Identify which cell holds the provided text, then report its [x, y] central coordinate. 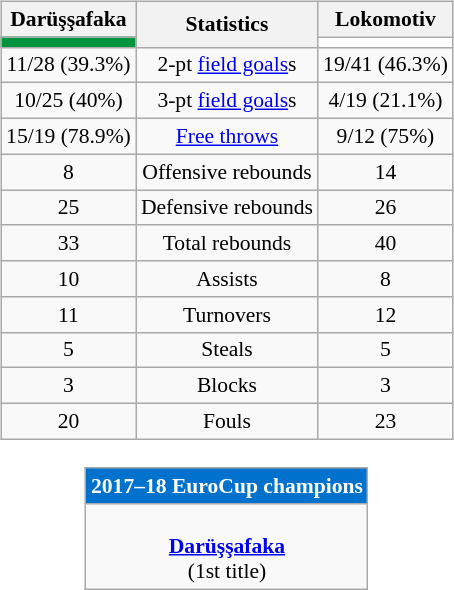
19/41 (46.3%) [386, 65]
40 [386, 243]
10 [68, 279]
11/28 (39.3%) [68, 65]
Statistics [227, 24]
Assists [227, 279]
Darüşşafaka(1st title) [227, 546]
10/25 (40%) [68, 101]
Defensive rebounds [227, 208]
Steals [227, 350]
14 [386, 172]
Fouls [227, 421]
33 [68, 243]
23 [386, 421]
Darüşşafaka [68, 19]
9/12 (75%) [386, 136]
Turnovers [227, 314]
20 [68, 421]
Total rebounds [227, 243]
Offensive rebounds [227, 172]
2-pt field goalss [227, 65]
2017–18 EuroCup champions [227, 485]
11 [68, 314]
26 [386, 208]
25 [68, 208]
Blocks [227, 386]
12 [386, 314]
15/19 (78.9%) [68, 136]
3-pt field goalss [227, 101]
Free throws [227, 136]
Lokomotiv [386, 19]
4/19 (21.1%) [386, 101]
